Find where the given text appears and provide that cell's center as (x, y) coordinate. 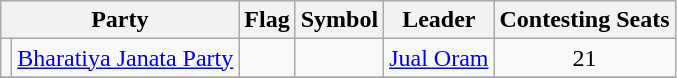
Flag (267, 20)
Bharatiya Janata Party (126, 58)
21 (584, 58)
Symbol (339, 20)
Contesting Seats (584, 20)
Leader (439, 20)
Party (120, 20)
Jual Oram (439, 58)
